Pinpoint the cell where the given text exists, returning its (X, Y) midpoint coordinate. 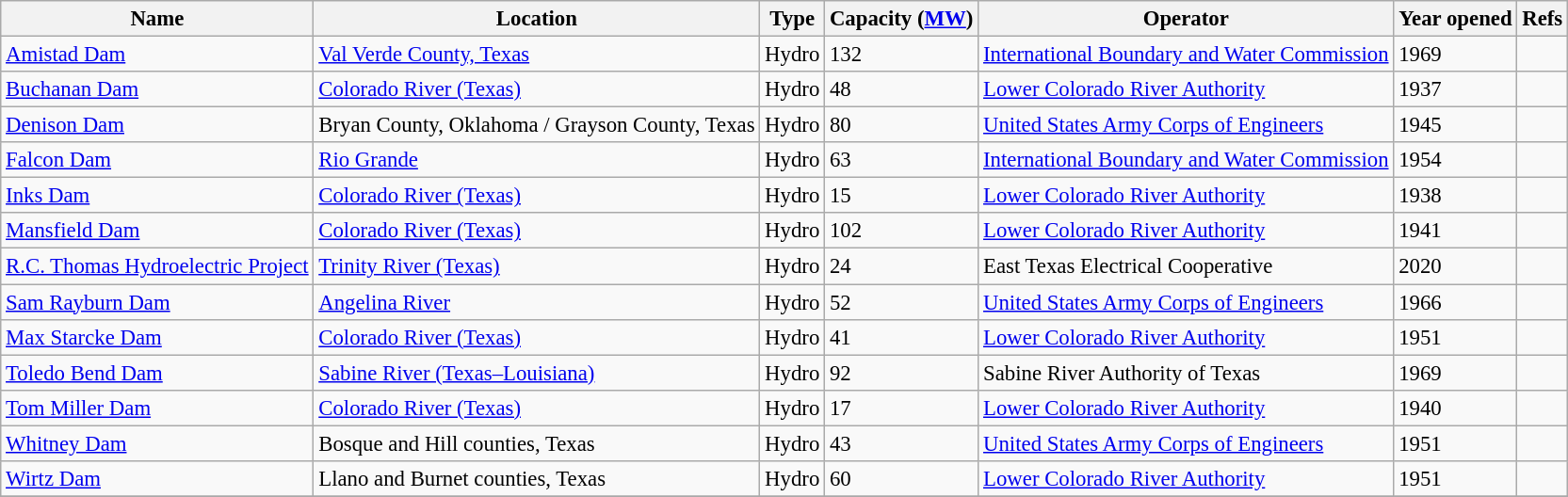
1941 (1456, 231)
17 (902, 408)
Toledo Bend Dam (157, 373)
Wirtz Dam (157, 479)
1966 (1456, 302)
2020 (1456, 266)
48 (902, 89)
Sam Rayburn Dam (157, 302)
132 (902, 55)
41 (902, 337)
Bryan County, Oklahoma / Grayson County, Texas (537, 125)
1937 (1456, 89)
63 (902, 160)
Angelina River (537, 302)
Trinity River (Texas) (537, 266)
Rio Grande (537, 160)
1945 (1456, 125)
Falcon Dam (157, 160)
15 (902, 196)
Whitney Dam (157, 443)
1938 (1456, 196)
Sabine River (Texas–Louisiana) (537, 373)
80 (902, 125)
Tom Miller Dam (157, 408)
Buchanan Dam (157, 89)
102 (902, 231)
1954 (1456, 160)
Max Starcke Dam (157, 337)
43 (902, 443)
Bosque and Hill counties, Texas (537, 443)
92 (902, 373)
Val Verde County, Texas (537, 55)
Name (157, 19)
Location (537, 19)
1940 (1456, 408)
Capacity (MW) (902, 19)
Denison Dam (157, 125)
24 (902, 266)
60 (902, 479)
Refs (1543, 19)
Operator (1187, 19)
Mansfield Dam (157, 231)
Year opened (1456, 19)
Type (793, 19)
R.C. Thomas Hydroelectric Project (157, 266)
East Texas Electrical Cooperative (1187, 266)
Amistad Dam (157, 55)
Llano and Burnet counties, Texas (537, 479)
52 (902, 302)
Inks Dam (157, 196)
Sabine River Authority of Texas (1187, 373)
